From the cell containing the given text, extract its center point as [X, Y] coordinate. 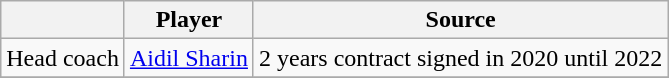
Aidil Sharin [188, 58]
Source [460, 20]
Player [188, 20]
2 years contract signed in 2020 until 2022 [460, 58]
Head coach [63, 58]
